Scan for the cell matching the given text and deliver its (X, Y) coordinate at center. 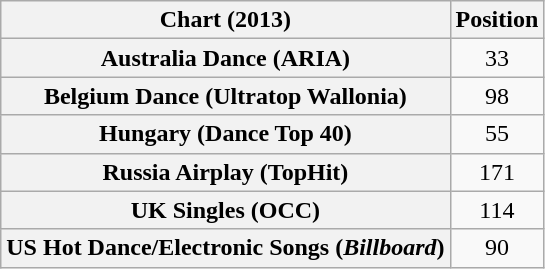
Position (497, 20)
Russia Airplay (TopHit) (226, 172)
Australia Dance (ARIA) (226, 58)
55 (497, 134)
114 (497, 210)
US Hot Dance/Electronic Songs (Billboard) (226, 248)
33 (497, 58)
UK Singles (OCC) (226, 210)
Hungary (Dance Top 40) (226, 134)
171 (497, 172)
Belgium Dance (Ultratop Wallonia) (226, 96)
98 (497, 96)
90 (497, 248)
Chart (2013) (226, 20)
